Detect which cell encompasses the target text, then output its [x, y] center coordinate. 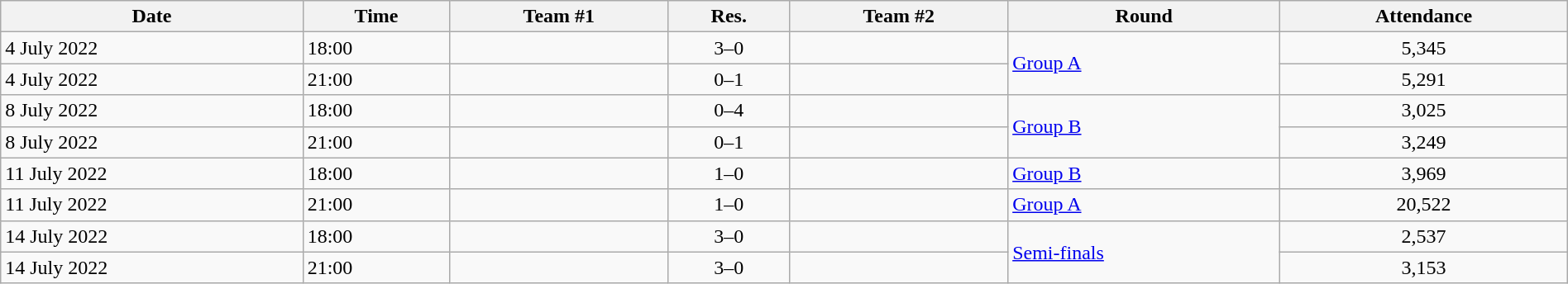
3,153 [1424, 267]
5,291 [1424, 79]
3,969 [1424, 173]
Time [376, 17]
5,345 [1424, 48]
Date [152, 17]
Round [1145, 17]
Res. [729, 17]
Attendance [1424, 17]
Team #2 [899, 17]
2,537 [1424, 236]
0–4 [729, 111]
Semi-finals [1145, 252]
20,522 [1424, 205]
Team #1 [559, 17]
3,249 [1424, 142]
3,025 [1424, 111]
